Capture the cell that displays the provided text and extract its (X, Y) central coordinate. 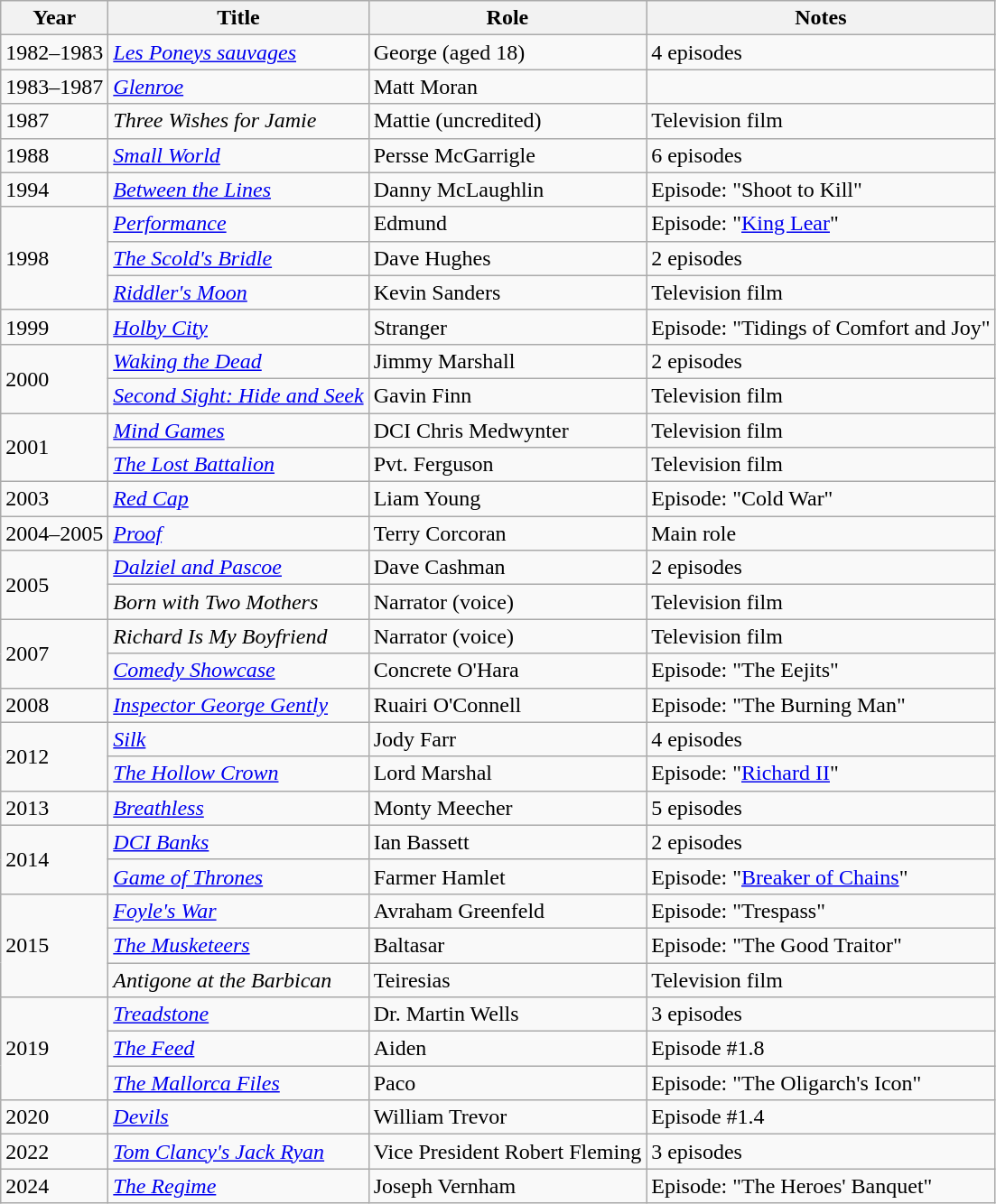
Performance (238, 224)
Terry Corcoran (507, 533)
Episode: "Cold War" (821, 499)
Pvt. Ferguson (507, 465)
Between the Lines (238, 190)
Red Cap (238, 499)
1998 (54, 258)
Ian Bassett (507, 842)
2014 (54, 859)
Dr. Martin Wells (507, 1014)
Aiden (507, 1049)
Glenroe (238, 87)
Vice President Robert Fleming (507, 1152)
1988 (54, 155)
Lord Marshal (507, 773)
Les Poneys sauvages (238, 52)
Episode: "Breaker of Chains" (821, 876)
Paco (507, 1083)
1987 (54, 121)
1999 (54, 327)
Game of Thrones (238, 876)
Antigone at the Barbican (238, 979)
Matt Moran (507, 87)
2022 (54, 1152)
The Hollow Crown (238, 773)
Episode: "The Oligarch's Icon" (821, 1083)
Silk (238, 739)
Teiresias (507, 979)
2003 (54, 499)
Mind Games (238, 431)
The Mallorca Files (238, 1083)
Episode: "King Lear" (821, 224)
Stranger (507, 327)
Episode: "The Burning Man" (821, 705)
Episode: "Shoot to Kill" (821, 190)
Jimmy Marshall (507, 361)
5 episodes (821, 808)
Comedy Showcase (238, 671)
2008 (54, 705)
Danny McLaughlin (507, 190)
2015 (54, 945)
Treadstone (238, 1014)
6 episodes (821, 155)
2013 (54, 808)
Tom Clancy's Jack Ryan (238, 1152)
2019 (54, 1049)
Episode: "Tidings of Comfort and Joy" (821, 327)
The Scold's Bridle (238, 258)
Episode: "Trespass" (821, 911)
Avraham Greenfeld (507, 911)
Dave Cashman (507, 568)
Kevin Sanders (507, 292)
George (aged 18) (507, 52)
2005 (54, 585)
The Regime (238, 1186)
Waking the Dead (238, 361)
Episode: "The Good Traitor" (821, 945)
The Musketeers (238, 945)
Edmund (507, 224)
Farmer Hamlet (507, 876)
Ruairi O'Connell (507, 705)
Joseph Vernham (507, 1186)
Devils (238, 1117)
Second Sight: Hide and Seek (238, 395)
Episode #1.4 (821, 1117)
1982–1983 (54, 52)
Persse McGarrigle (507, 155)
Concrete O'Hara (507, 671)
2012 (54, 756)
Three Wishes for Jamie (238, 121)
Monty Meecher (507, 808)
Role (507, 18)
Richard Is My Boyfriend (238, 636)
Holby City (238, 327)
Jody Farr (507, 739)
Baltasar (507, 945)
2004–2005 (54, 533)
Riddler's Moon (238, 292)
Mattie (uncredited) (507, 121)
Gavin Finn (507, 395)
Dave Hughes (507, 258)
Liam Young (507, 499)
Proof (238, 533)
2000 (54, 378)
Episode: "The Eejits" (821, 671)
DCI Chris Medwynter (507, 431)
Main role (821, 533)
DCI Banks (238, 842)
Episode: "Richard II" (821, 773)
Small World (238, 155)
Notes (821, 18)
Episode: "The Heroes' Banquet" (821, 1186)
William Trevor (507, 1117)
2001 (54, 448)
Breathless (238, 808)
Inspector George Gently (238, 705)
Episode #1.8 (821, 1049)
The Lost Battalion (238, 465)
Year (54, 18)
1983–1987 (54, 87)
2020 (54, 1117)
Born with Two Mothers (238, 602)
Foyle's War (238, 911)
2007 (54, 653)
2024 (54, 1186)
Dalziel and Pascoe (238, 568)
The Feed (238, 1049)
Title (238, 18)
1994 (54, 190)
